Output the (X, Y) coordinate of the center of the cell containing the given text.  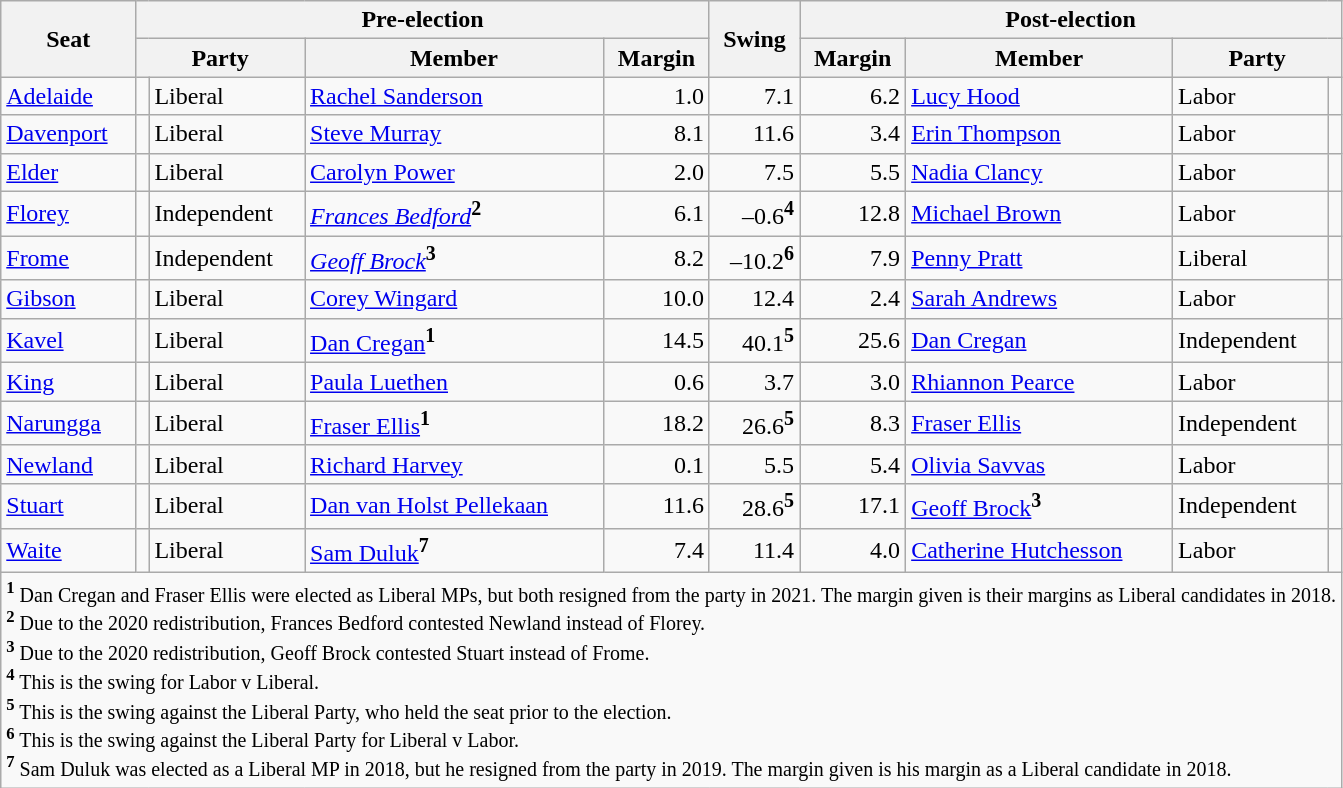
Elder (68, 172)
Fraser Ellis1 (454, 424)
Paula Luethen (454, 382)
Lucy Hood (1040, 96)
7.1 (754, 96)
0.1 (656, 464)
6.1 (656, 214)
Adelaide (68, 96)
3.4 (853, 134)
Michael Brown (1040, 214)
Sam Duluk7 (454, 550)
Stuart (68, 506)
Post-election (1071, 20)
Dan van Holst Pellekaan (454, 506)
Rachel Sanderson (454, 96)
Fraser Ellis (1040, 424)
King (68, 382)
1.0 (656, 96)
Pre-election (423, 20)
Swing (754, 39)
Waite (68, 550)
3.7 (754, 382)
8.3 (853, 424)
Seat (68, 39)
17.1 (853, 506)
Erin Thompson (1040, 134)
Florey (68, 214)
Frances Bedford2 (454, 214)
Richard Harvey (454, 464)
8.1 (656, 134)
2.4 (853, 299)
–0.64 (754, 214)
Dan Cregan1 (454, 340)
Catherine Hutchesson (1040, 550)
Newland (68, 464)
6.2 (853, 96)
0.6 (656, 382)
10.0 (656, 299)
40.15 (754, 340)
12.8 (853, 214)
Nadia Clancy (1040, 172)
Kavel (68, 340)
Rhiannon Pearce (1040, 382)
26.65 (754, 424)
Carolyn Power (454, 172)
7.5 (754, 172)
3.0 (853, 382)
Dan Cregan (1040, 340)
–10.26 (754, 258)
Gibson (68, 299)
Steve Murray (454, 134)
11.4 (754, 550)
7.4 (656, 550)
Corey Wingard (454, 299)
5.4 (853, 464)
Olivia Savvas (1040, 464)
8.2 (656, 258)
4.0 (853, 550)
18.2 (656, 424)
Sarah Andrews (1040, 299)
7.9 (853, 258)
14.5 (656, 340)
Penny Pratt (1040, 258)
Frome (68, 258)
Narungga (68, 424)
2.0 (656, 172)
12.4 (754, 299)
25.6 (853, 340)
28.65 (754, 506)
Davenport (68, 134)
